Return [x, y] of the center of cell containing provided text 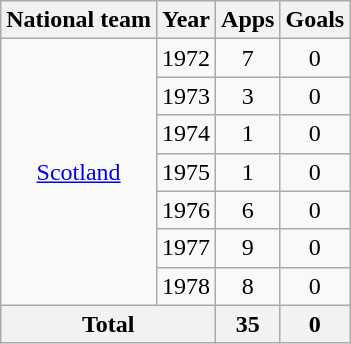
35 [248, 324]
1974 [186, 134]
Goals [315, 20]
7 [248, 58]
Year [186, 20]
6 [248, 210]
Total [108, 324]
Apps [248, 20]
1976 [186, 210]
9 [248, 248]
1975 [186, 172]
1977 [186, 248]
Scotland [79, 172]
1972 [186, 58]
National team [79, 20]
8 [248, 286]
3 [248, 96]
1973 [186, 96]
1978 [186, 286]
